For the text-containing cell, return its midpoint in [X, Y] coordinate format. 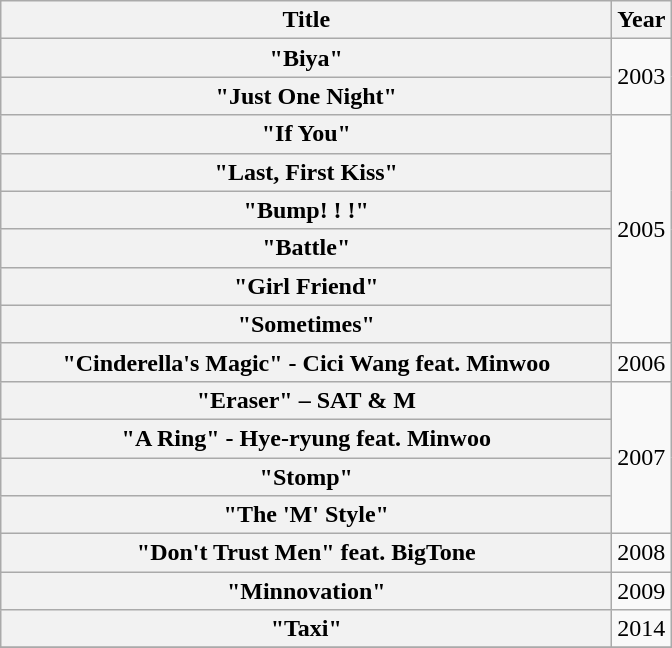
2003 [642, 77]
2005 [642, 229]
"Bump! ! !" [306, 210]
"Cinderella's Magic" - Cici Wang feat. Minwoo [306, 362]
2006 [642, 362]
"Biya" [306, 58]
"Sometimes" [306, 324]
"If You" [306, 134]
2007 [642, 457]
2014 [642, 629]
"Stomp" [306, 477]
"Minnovation" [306, 591]
"A Ring" - Hye-ryung feat. Minwoo [306, 438]
"Girl Friend" [306, 286]
"The 'M' Style" [306, 515]
"Last, First Kiss" [306, 172]
Year [642, 20]
Title [306, 20]
2009 [642, 591]
2008 [642, 553]
"Battle" [306, 248]
"Taxi" [306, 629]
"Eraser" – SAT & M [306, 400]
"Don't Trust Men" feat. BigTone [306, 553]
"Just One Night" [306, 96]
